Identify which cell holds the provided text, then report its (x, y) central coordinate. 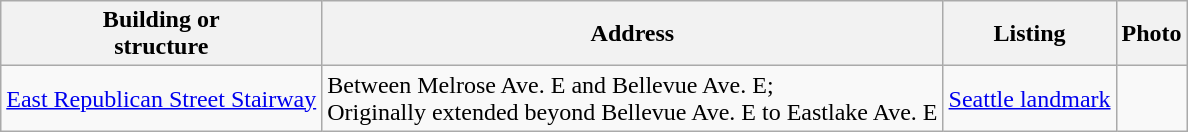
Seattle landmark (1030, 98)
East Republican Street Stairway (162, 98)
Building orstructure (162, 34)
Between Melrose Ave. E and Bellevue Ave. E;Originally extended beyond Bellevue Ave. E to Eastlake Ave. E (632, 98)
Listing (1030, 34)
Photo (1152, 34)
Address (632, 34)
